Locate the cell with the specified text and output its [X, Y] center coordinate. 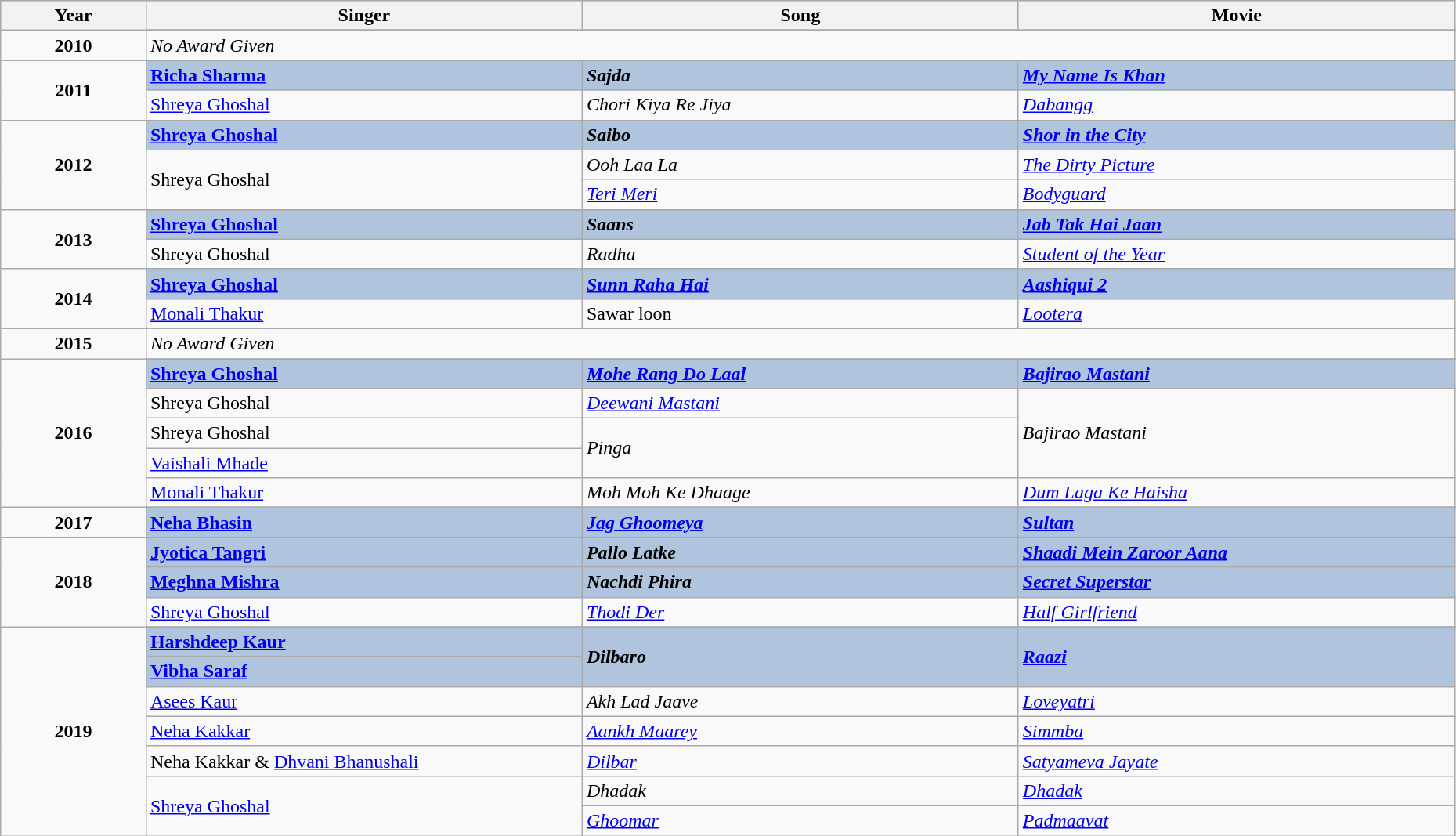
2010 [74, 45]
Akh Lad Jaave [800, 701]
Shor in the City [1236, 135]
Jyotica Tangri [363, 552]
Deewani Mastani [800, 404]
Aashiqui 2 [1236, 284]
Dilbar [800, 761]
Year [74, 16]
Sajda [800, 75]
2017 [74, 523]
Dabangg [1236, 105]
Harshdeep Kaur [363, 642]
Raazi [1236, 657]
Saibo [800, 135]
2018 [74, 582]
Simmba [1236, 731]
2019 [74, 731]
Movie [1236, 16]
Neha Kakkar & Dhvani Bhanushali [363, 761]
2016 [74, 433]
2011 [74, 90]
Secret Superstar [1236, 582]
Shaadi Mein Zaroor Aana [1236, 552]
Neha Kakkar [363, 731]
Radha [800, 254]
Sunn Raha Hai [800, 284]
Bodyguard [1236, 194]
Asees Kaur [363, 701]
Vaishali Mhade [363, 463]
2013 [74, 239]
Chori Kiya Re Jiya [800, 105]
Ghoomar [800, 820]
Vibha Saraf [363, 671]
Teri Meri [800, 194]
Dilbaro [800, 657]
Meghna Mishra [363, 582]
Song [800, 16]
Student of the Year [1236, 254]
Richa Sharma [363, 75]
Loveyatri [1236, 701]
Singer [363, 16]
Half Girlfriend [1236, 612]
Jab Tak Hai Jaan [1236, 224]
2014 [74, 299]
Moh Moh Ke Dhaage [800, 493]
Padmaavat [1236, 820]
My Name Is Khan [1236, 75]
The Dirty Picture [1236, 165]
Pinga [800, 448]
Satyameva Jayate [1236, 761]
Lootera [1236, 313]
Nachdi Phira [800, 582]
Dum Laga Ke Haisha [1236, 493]
Pallo Latke [800, 552]
Saans [800, 224]
Thodi Der [800, 612]
Neha Bhasin [363, 523]
Aankh Maarey [800, 731]
Ooh Laa La [800, 165]
Jag Ghoomeya [800, 523]
Sawar loon [800, 313]
Sultan [1236, 523]
2015 [74, 343]
2012 [74, 165]
Mohe Rang Do Laal [800, 374]
